Return the [x, y] coordinate for the center point of the cell that contains the specified text.  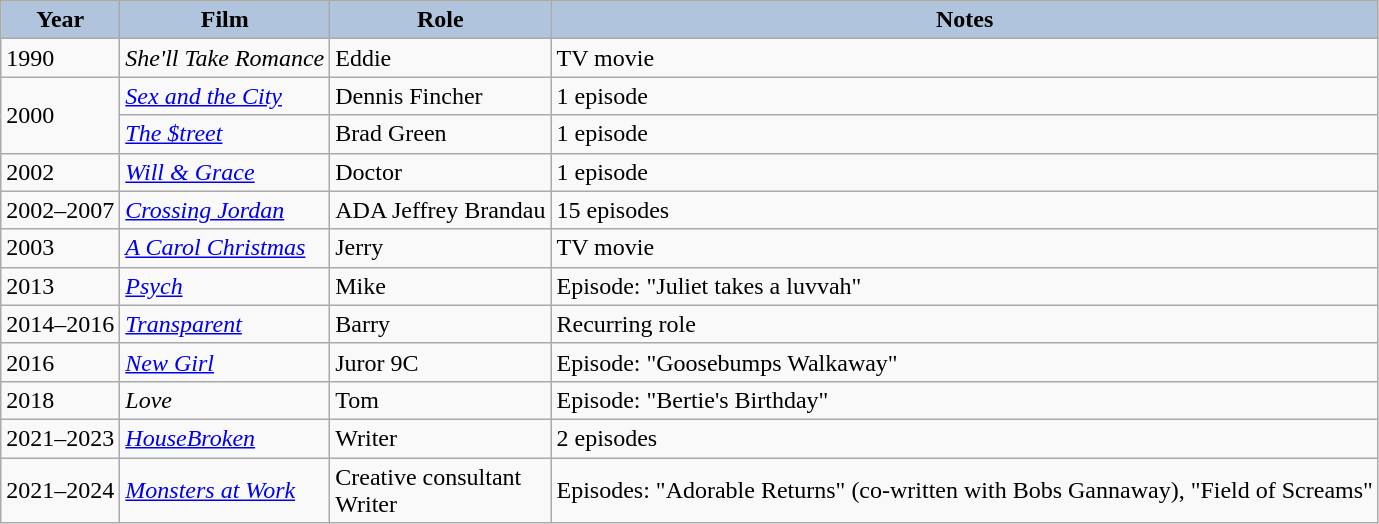
Transparent [225, 324]
Episode: "Juliet takes a luvvah" [964, 286]
Sex and the City [225, 96]
1990 [60, 58]
2003 [60, 248]
2013 [60, 286]
Mike [440, 286]
Episodes: "Adorable Returns" (co-written with Bobs Gannaway), "Field of Screams" [964, 490]
2000 [60, 115]
2021–2023 [60, 438]
Jerry [440, 248]
Creative consultantWriter [440, 490]
New Girl [225, 362]
Dennis Fincher [440, 96]
Eddie [440, 58]
2 episodes [964, 438]
2018 [60, 400]
Love [225, 400]
A Carol Christmas [225, 248]
2016 [60, 362]
Notes [964, 20]
Writer [440, 438]
Will & Grace [225, 172]
Barry [440, 324]
Monsters at Work [225, 490]
2002 [60, 172]
2014–2016 [60, 324]
Year [60, 20]
Doctor [440, 172]
Psych [225, 286]
Juror 9C [440, 362]
She'll Take Romance [225, 58]
Episode: "Goosebumps Walkaway" [964, 362]
15 episodes [964, 210]
Crossing Jordan [225, 210]
The $treet [225, 134]
2002–2007 [60, 210]
2021–2024 [60, 490]
Tom [440, 400]
Brad Green [440, 134]
Role [440, 20]
HouseBroken [225, 438]
Film [225, 20]
Episode: "Bertie's Birthday" [964, 400]
Recurring role [964, 324]
ADA Jeffrey Brandau [440, 210]
